Scan for the cell matching the given text and deliver its [x, y] coordinate at center. 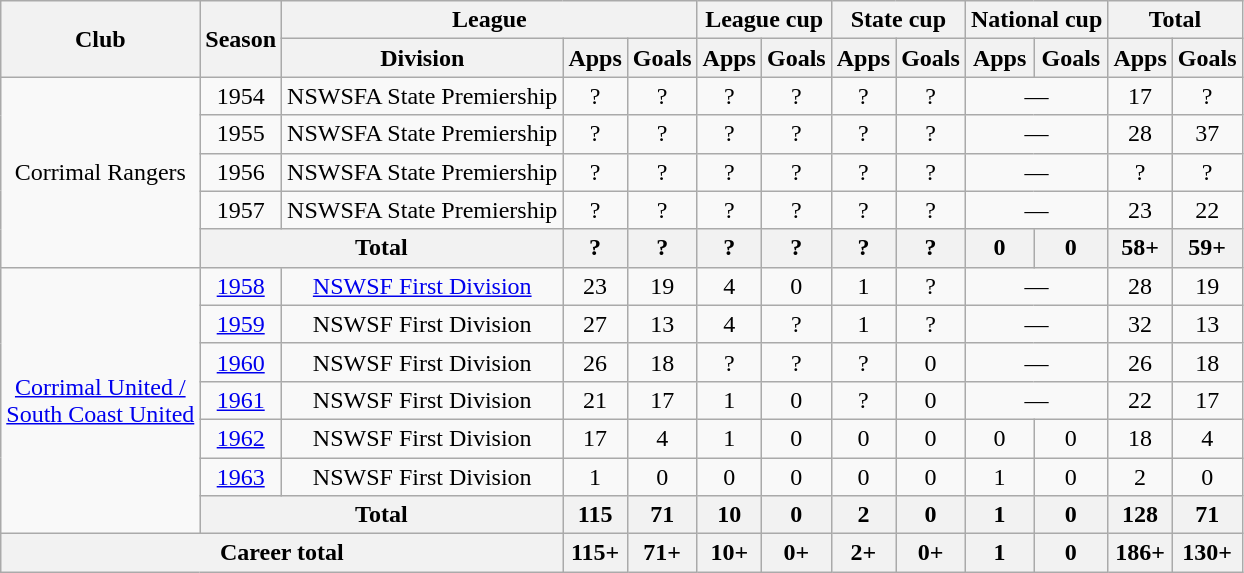
186+ [1140, 553]
10+ [729, 553]
Career total [282, 553]
League [490, 20]
2+ [863, 553]
130+ [1207, 553]
128 [1140, 515]
1957 [241, 210]
115 [595, 515]
State cup [898, 20]
1954 [241, 96]
Season [241, 39]
1958 [241, 286]
59+ [1207, 248]
1956 [241, 172]
Corrimal United / South Coast United [100, 400]
1963 [241, 477]
32 [1140, 324]
Division [422, 58]
1961 [241, 400]
Corrimal Rangers [100, 172]
21 [595, 400]
27 [595, 324]
National cup [1036, 20]
League cup [764, 20]
115+ [595, 553]
Club [100, 39]
1955 [241, 134]
10 [729, 515]
1959 [241, 324]
1960 [241, 362]
1962 [241, 438]
71+ [662, 553]
37 [1207, 134]
58+ [1140, 248]
